Extract the [X, Y] coordinate from the center of the cell holding the provided text.  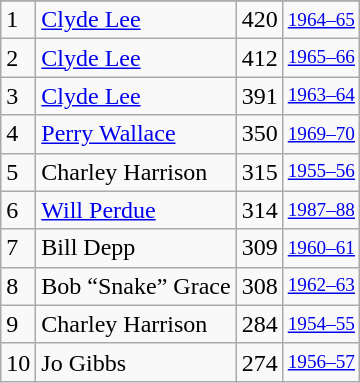
1969–70 [321, 134]
1955–56 [321, 172]
7 [18, 248]
1987–88 [321, 210]
308 [260, 286]
412 [260, 58]
420 [260, 20]
6 [18, 210]
284 [260, 324]
350 [260, 134]
Jo Gibbs [136, 362]
309 [260, 248]
Bill Depp [136, 248]
391 [260, 96]
9 [18, 324]
274 [260, 362]
2 [18, 58]
Bob “Snake” Grace [136, 286]
1964–65 [321, 20]
315 [260, 172]
1962–63 [321, 286]
1956–57 [321, 362]
Will Perdue [136, 210]
5 [18, 172]
1954–55 [321, 324]
1 [18, 20]
314 [260, 210]
1965–66 [321, 58]
1960–61 [321, 248]
3 [18, 96]
4 [18, 134]
10 [18, 362]
1963–64 [321, 96]
8 [18, 286]
Perry Wallace [136, 134]
